Determine the [x, y] coordinate at the center of the cell enclosing the given text.  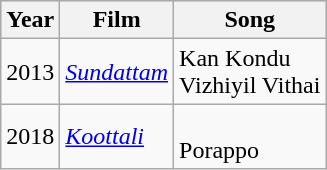
Koottali [117, 136]
Sundattam [117, 72]
2013 [30, 72]
Film [117, 20]
Year [30, 20]
Song [250, 20]
Porappo [250, 136]
2018 [30, 136]
Kan Kondu Vizhiyil Vithai [250, 72]
